From the cell containing the given text, extract its center point as (X, Y) coordinate. 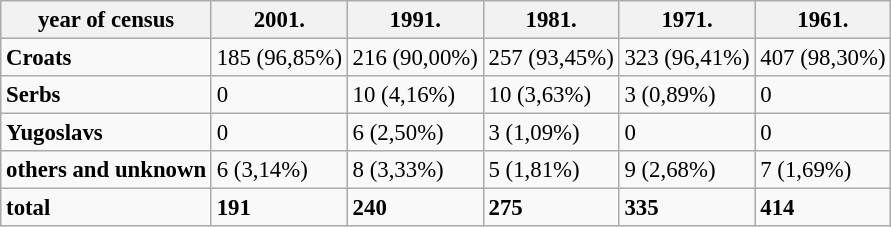
3 (0,89%) (687, 95)
others and unknown (106, 170)
year of census (106, 20)
191 (279, 208)
total (106, 208)
1971. (687, 20)
10 (3,63%) (551, 95)
240 (415, 208)
414 (823, 208)
Croats (106, 58)
5 (1,81%) (551, 170)
2001. (279, 20)
323 (96,41%) (687, 58)
216 (90,00%) (415, 58)
1991. (415, 20)
1961. (823, 20)
275 (551, 208)
8 (3,33%) (415, 170)
7 (1,69%) (823, 170)
185 (96,85%) (279, 58)
Serbs (106, 95)
6 (3,14%) (279, 170)
1981. (551, 20)
10 (4,16%) (415, 95)
407 (98,30%) (823, 58)
Yugoslavs (106, 133)
335 (687, 208)
3 (1,09%) (551, 133)
9 (2,68%) (687, 170)
257 (93,45%) (551, 58)
6 (2,50%) (415, 133)
